Extract the [X, Y] coordinate from the center of the cell holding the provided text.  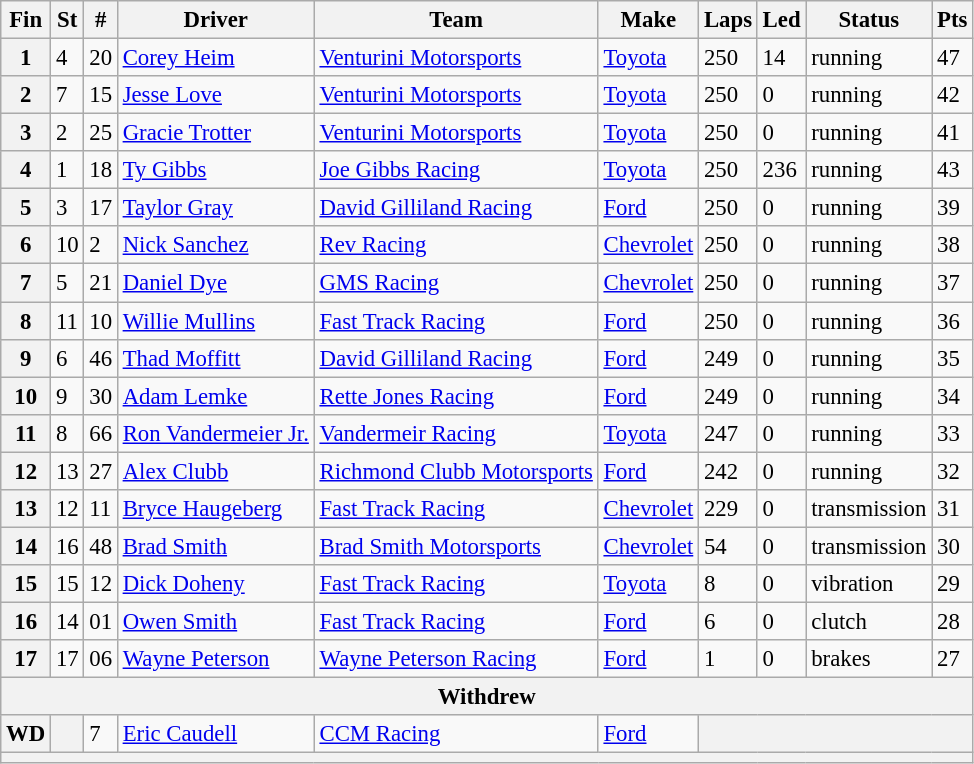
229 [728, 509]
Rev Racing [456, 245]
39 [952, 208]
Ty Gibbs [216, 170]
35 [952, 358]
32 [952, 471]
Dick Doheny [216, 584]
Wayne Peterson Racing [456, 659]
33 [952, 433]
25 [100, 133]
Fin [26, 20]
42 [952, 95]
29 [952, 584]
Driver [216, 20]
Vandermeir Racing [456, 433]
Led [782, 20]
St [68, 20]
Gracie Trotter [216, 133]
Make [648, 20]
Rette Jones Racing [456, 396]
236 [782, 170]
Brad Smith [216, 546]
CCM Racing [456, 734]
brakes [869, 659]
Brad Smith Motorsports [456, 546]
34 [952, 396]
37 [952, 283]
Withdrew [487, 697]
41 [952, 133]
38 [952, 245]
242 [728, 471]
clutch [869, 621]
Wayne Peterson [216, 659]
Eric Caudell [216, 734]
21 [100, 283]
Adam Lemke [216, 396]
Jesse Love [216, 95]
Richmond Clubb Motorsports [456, 471]
Pts [952, 20]
06 [100, 659]
Bryce Haugeberg [216, 509]
WD [26, 734]
54 [728, 546]
Nick Sanchez [216, 245]
20 [100, 58]
43 [952, 170]
vibration [869, 584]
Willie Mullins [216, 321]
Alex Clubb [216, 471]
66 [100, 433]
Laps [728, 20]
Ron Vandermeier Jr. [216, 433]
46 [100, 358]
Team [456, 20]
28 [952, 621]
31 [952, 509]
Taylor Gray [216, 208]
Status [869, 20]
01 [100, 621]
Joe Gibbs Racing [456, 170]
Owen Smith [216, 621]
36 [952, 321]
47 [952, 58]
48 [100, 546]
Corey Heim [216, 58]
247 [728, 433]
Daniel Dye [216, 283]
GMS Racing [456, 283]
Thad Moffitt [216, 358]
# [100, 20]
18 [100, 170]
